Search for the cell housing the specified text and yield its [x, y] center coordinate. 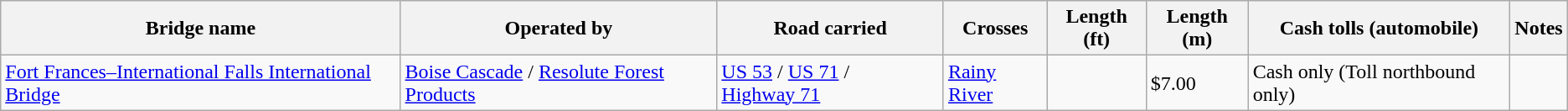
US 53 / US 71 / Highway 71 [831, 82]
Length (m) [1197, 29]
Crosses [995, 29]
Length (ft) [1096, 29]
Boise Cascade / Resolute Forest Products [559, 82]
Notes [1539, 29]
Cash only (Toll northbound only) [1379, 82]
Bridge name [201, 29]
Rainy River [995, 82]
Road carried [831, 29]
Fort Frances–International Falls International Bridge [201, 82]
Operated by [559, 29]
$7.00 [1197, 82]
Cash tolls (automobile) [1379, 29]
